Provide the [X, Y] coordinate of the cell's center where the given text is located.  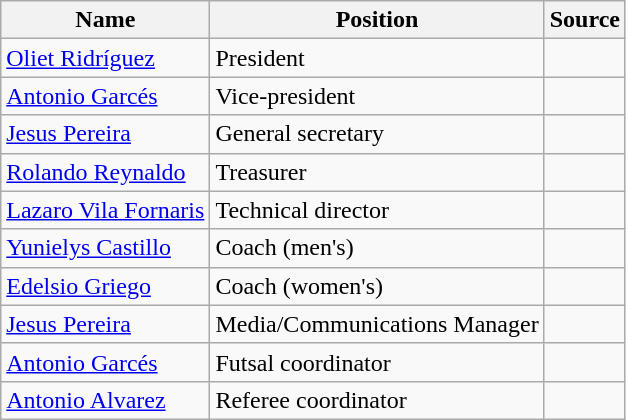
Antonio Alvarez [106, 400]
Media/Communications Manager [377, 324]
Coach (men's) [377, 248]
Oliet Ridríguez [106, 58]
Lazaro Vila Fornaris [106, 210]
Treasurer [377, 172]
Name [106, 20]
Referee coordinator [377, 400]
Vice-president [377, 96]
General secretary [377, 134]
Futsal coordinator [377, 362]
Technical director [377, 210]
Yunielys Castillo [106, 248]
President [377, 58]
Position [377, 20]
Source [584, 20]
Edelsio Griego [106, 286]
Coach (women's) [377, 286]
Rolando Reynaldo [106, 172]
